Pinpoint the cell where the given text exists, returning its (x, y) midpoint coordinate. 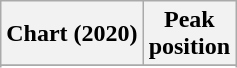
Chart (2020) (72, 34)
Peakposition (189, 34)
